Output the [X, Y] coordinate of the center of the cell containing the given text.  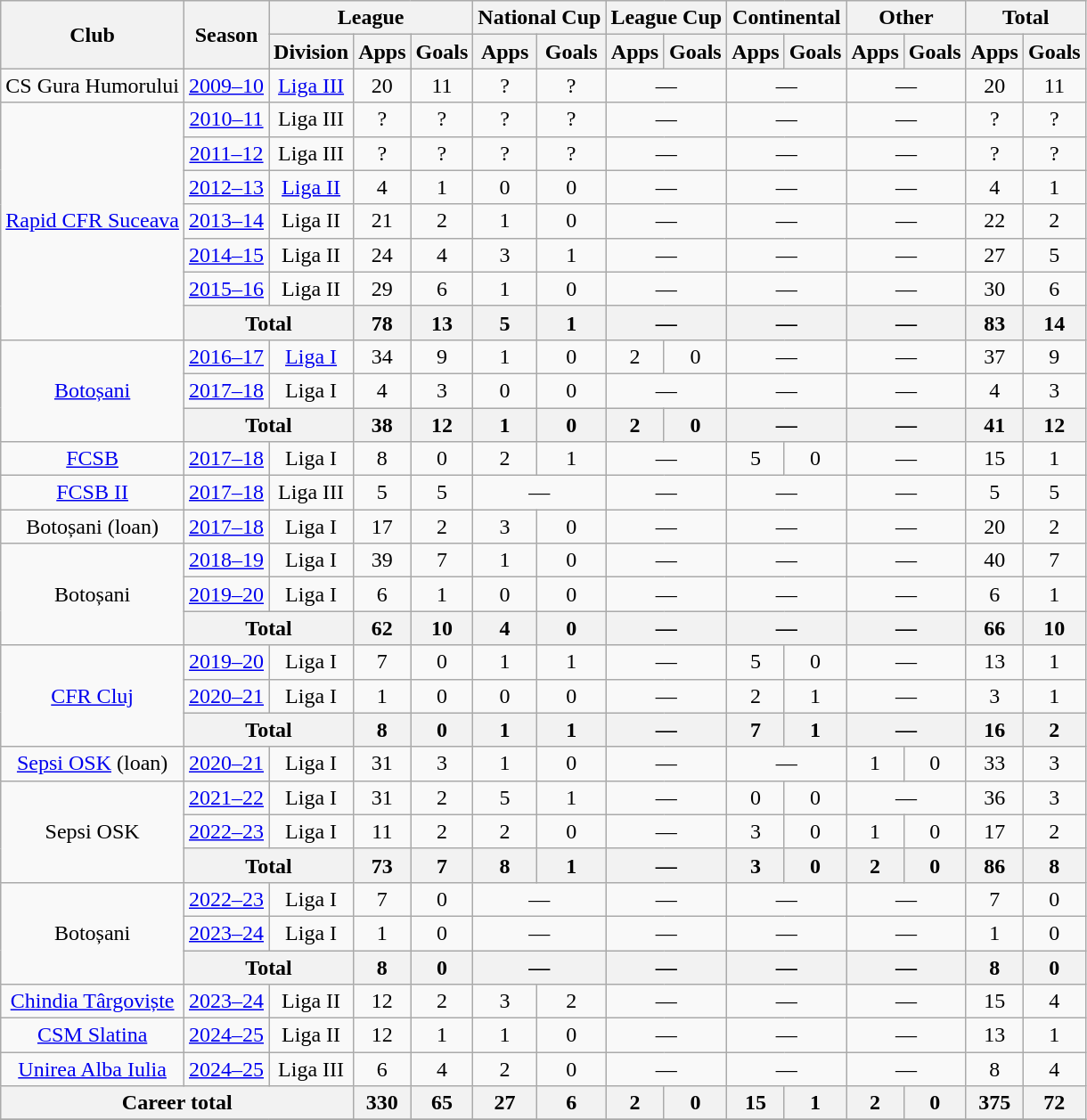
330 [382, 1103]
Chindia Târgoviște [93, 1001]
2012–13 [226, 187]
86 [994, 865]
78 [382, 323]
37 [994, 356]
72 [1054, 1103]
83 [994, 323]
CSM Slatina [93, 1035]
Season [226, 35]
Other [906, 18]
2015–16 [226, 289]
14 [1054, 323]
16 [994, 730]
24 [382, 255]
CS Gura Humorului [93, 86]
2021–22 [226, 797]
29 [382, 289]
Division [312, 52]
66 [994, 628]
21 [382, 221]
FCSB II [93, 493]
League [371, 18]
Club [93, 35]
30 [994, 289]
34 [382, 356]
Sepsi OSK (loan) [93, 764]
2014–15 [226, 255]
2016–17 [226, 356]
Sepsi OSK [93, 831]
41 [994, 425]
Continental [787, 18]
2010–11 [226, 119]
Botoșani (loan) [93, 527]
Rapid CFR Suceava [93, 221]
38 [382, 425]
62 [382, 628]
League Cup [666, 18]
65 [442, 1103]
Unirea Alba Iulia [93, 1069]
2011–12 [226, 153]
40 [994, 560]
2009–10 [226, 86]
FCSB [93, 459]
2013–14 [226, 221]
National Cup [540, 18]
33 [994, 764]
2018–19 [226, 560]
36 [994, 797]
39 [382, 560]
CFR Cluj [93, 696]
375 [994, 1103]
22 [994, 221]
Career total [177, 1103]
73 [382, 865]
